From the cell containing the given text, extract its center point as (X, Y) coordinate. 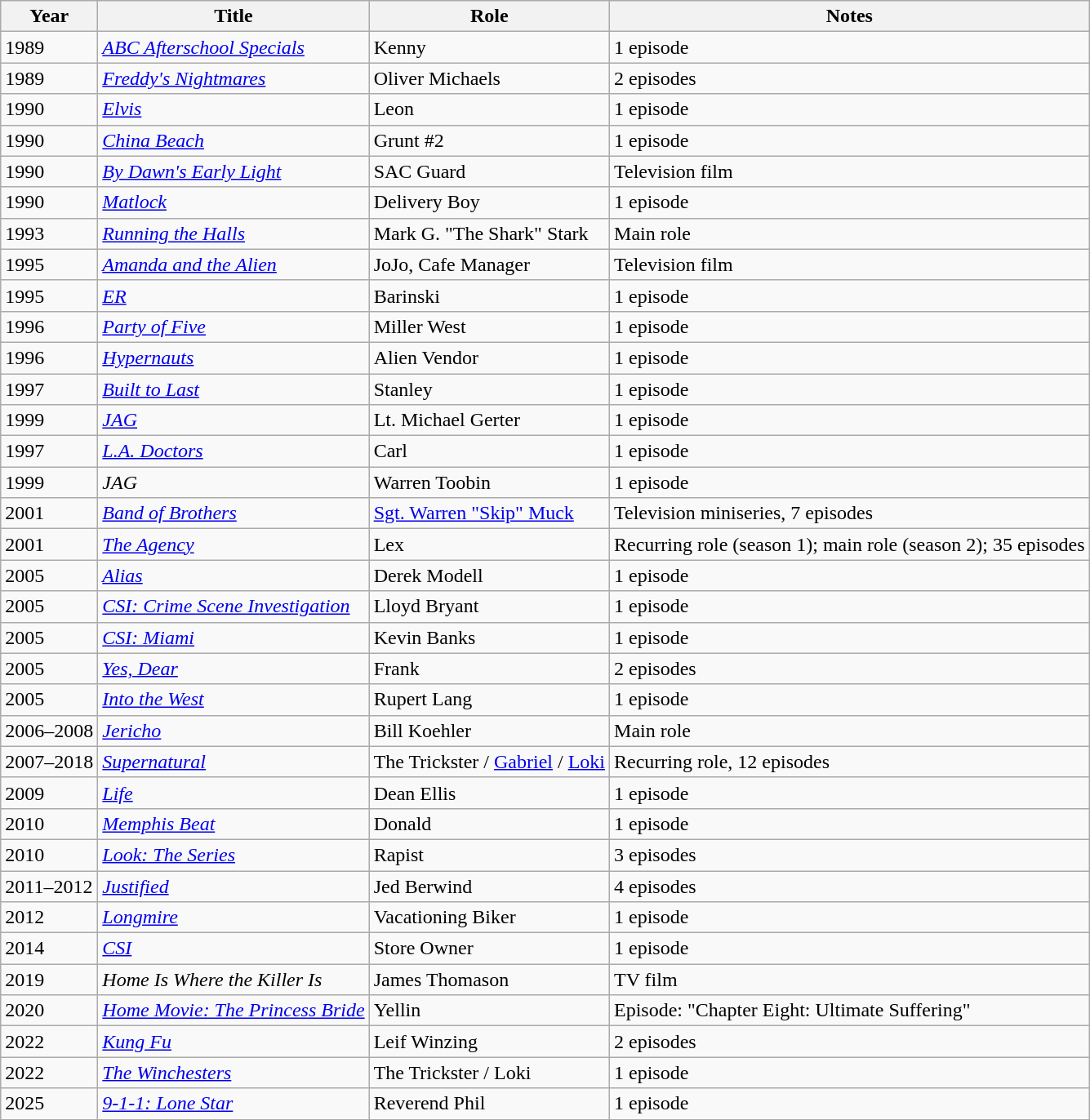
Matlock (234, 202)
JoJo, Cafe Manager (489, 264)
Title (234, 16)
Yes, Dear (234, 669)
9-1-1: Lone Star (234, 1104)
Party of Five (234, 327)
Into the West (234, 700)
2006–2008 (49, 731)
Donald (489, 824)
Sgt. Warren "Skip" Muck (489, 513)
Running the Halls (234, 233)
By Dawn's Early Light (234, 171)
Television miniseries, 7 episodes (850, 513)
Kung Fu (234, 1042)
4 episodes (850, 886)
2020 (49, 1011)
Episode: "Chapter Eight: Ultimate Suffering" (850, 1011)
Notes (850, 16)
CSI: Crime Scene Investigation (234, 607)
Grunt #2 (489, 140)
Yellin (489, 1011)
Lloyd Bryant (489, 607)
2019 (49, 980)
2009 (49, 793)
Leon (489, 109)
Longmire (234, 918)
Justified (234, 886)
Dean Ellis (489, 793)
Alias (234, 576)
2012 (49, 918)
TV film (850, 980)
James Thomason (489, 980)
3 episodes (850, 855)
Mark G. "The Shark" Stark (489, 233)
ER (234, 296)
CSI: Miami (234, 638)
Rupert Lang (489, 700)
Lex (489, 544)
Kevin Banks (489, 638)
Jericho (234, 731)
Derek Modell (489, 576)
Home Is Where the Killer Is (234, 980)
Oliver Michaels (489, 78)
ABC Afterschool Specials (234, 47)
1993 (49, 233)
Reverend Phil (489, 1104)
Recurring role (season 1); main role (season 2); 35 episodes (850, 544)
Elvis (234, 109)
Lt. Michael Gerter (489, 420)
2007–2018 (49, 762)
Frank (489, 669)
Stanley (489, 389)
Carl (489, 451)
Barinski (489, 296)
The Trickster / Loki (489, 1073)
Year (49, 16)
Vacationing Biker (489, 918)
CSI (234, 949)
Freddy's Nightmares (234, 78)
Jed Berwind (489, 886)
2025 (49, 1104)
L.A. Doctors (234, 451)
Rapist (489, 855)
Look: The Series (234, 855)
Alien Vendor (489, 358)
Home Movie: The Princess Bride (234, 1011)
Hypernauts (234, 358)
The Trickster / Gabriel / Loki (489, 762)
China Beach (234, 140)
Role (489, 16)
Warren Toobin (489, 482)
Supernatural (234, 762)
Amanda and the Alien (234, 264)
Recurring role, 12 episodes (850, 762)
The Winchesters (234, 1073)
SAC Guard (489, 171)
2011–2012 (49, 886)
Leif Winzing (489, 1042)
Delivery Boy (489, 202)
Bill Koehler (489, 731)
Memphis Beat (234, 824)
Built to Last (234, 389)
Band of Brothers (234, 513)
Life (234, 793)
The Agency (234, 544)
Store Owner (489, 949)
Kenny (489, 47)
2014 (49, 949)
Miller West (489, 327)
